From the cell containing the given text, extract its center point as [x, y] coordinate. 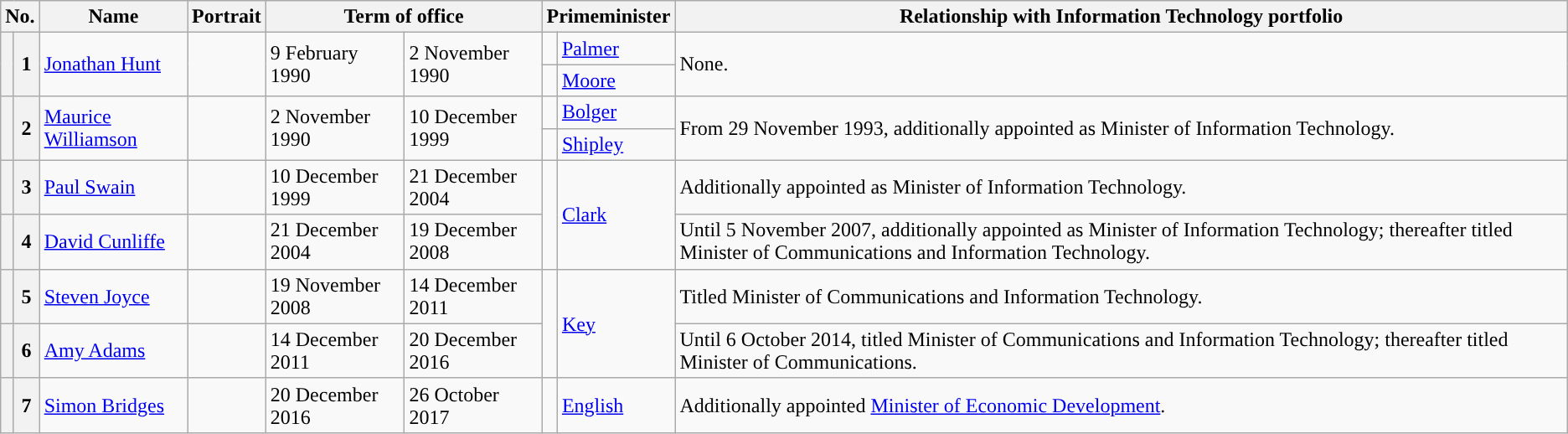
Clark [616, 214]
Moore [616, 80]
2 [27, 128]
4 [27, 241]
Jonathan Hunt [113, 65]
Name [113, 17]
Term of office [404, 17]
English [616, 406]
Primeminister [608, 17]
26 October 2017 [473, 406]
Additionally appointed as Minister of Information Technology. [1121, 188]
Bolger [616, 112]
9 February 1990 [335, 65]
Additionally appointed Minister of Economic Development. [1121, 406]
7 [27, 406]
Simon Bridges [113, 406]
David Cunliffe [113, 241]
3 [27, 188]
Steven Joyce [113, 297]
19 November 2008 [335, 297]
Titled Minister of Communications and Information Technology. [1121, 297]
Paul Swain [113, 188]
None. [1121, 65]
Relationship with Information Technology portfolio [1121, 17]
5 [27, 297]
Until 6 October 2014, titled Minister of Communications and Information Technology; thereafter titled Minister of Communications. [1121, 350]
No. [20, 17]
19 December 2008 [473, 241]
From 29 November 1993, additionally appointed as Minister of Information Technology. [1121, 128]
6 [27, 350]
1 [27, 65]
Portrait [227, 17]
Amy Adams [113, 350]
Palmer [616, 49]
Maurice Williamson [113, 128]
Key [616, 323]
Shipley [616, 144]
